Return the [X, Y] coordinate for the center point of the cell that contains the specified text.  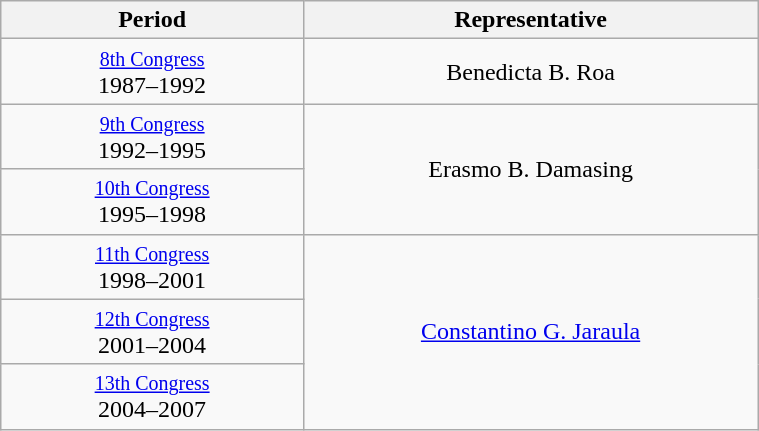
Benedicta B. Roa [530, 72]
13th Congress2004–2007 [152, 396]
10th Congress1995–1998 [152, 202]
8th Congress1987–1992 [152, 72]
12th Congress2001–2004 [152, 332]
Representative [530, 20]
11th Congress1998–2001 [152, 266]
Constantino G. Jaraula [530, 332]
9th Congress1992–1995 [152, 136]
Erasmo B. Damasing [530, 169]
Period [152, 20]
